Output the (x, y) coordinate of the center of the cell containing the given text.  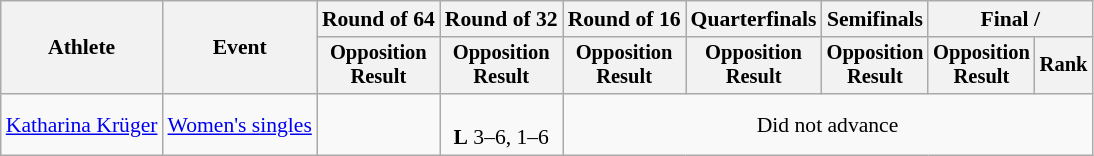
Round of 16 (624, 19)
Semifinals (876, 19)
Katharina Krüger (82, 124)
Rank (1064, 66)
Round of 32 (502, 19)
Round of 64 (378, 19)
L 3–6, 1–6 (502, 124)
Women's singles (240, 124)
Event (240, 48)
Quarterfinals (754, 19)
Final / (1010, 19)
Athlete (82, 48)
Did not advance (828, 124)
